Determine the [x, y] coordinate at the center of the cell enclosing the given text.  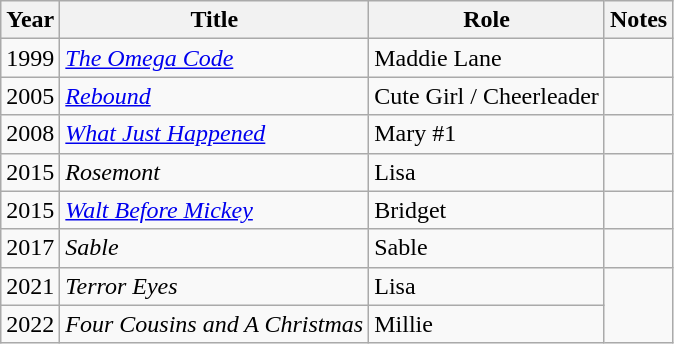
2021 [30, 286]
What Just Happened [214, 134]
Role [487, 20]
2022 [30, 324]
2008 [30, 134]
Rebound [214, 96]
Rosemont [214, 172]
Bridget [487, 210]
Millie [487, 324]
Terror Eyes [214, 286]
Year [30, 20]
Maddie Lane [487, 58]
2005 [30, 96]
Walt Before Mickey [214, 210]
Mary #1 [487, 134]
2017 [30, 248]
1999 [30, 58]
Cute Girl / Cheerleader [487, 96]
Notes [638, 20]
Title [214, 20]
Four Cousins and A Christmas [214, 324]
The Omega Code [214, 58]
